Determine the (x, y) coordinate at the center of the cell enclosing the given text.  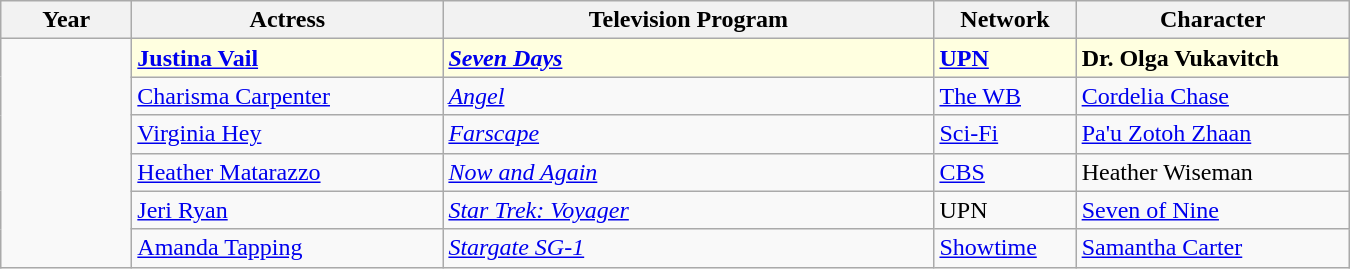
Now and Again (688, 172)
Farscape (688, 134)
Heather Matarazzo (288, 172)
Seven Days (688, 58)
Heather Wiseman (1212, 172)
Samantha Carter (1212, 248)
Amanda Tapping (288, 248)
Charisma Carpenter (288, 96)
Year (66, 20)
Television Program (688, 20)
Pa'u Zotoh Zhaan (1212, 134)
Actress (288, 20)
Seven of Nine (1212, 210)
Angel (688, 96)
Star Trek: Voyager (688, 210)
Virginia Hey (288, 134)
Character (1212, 20)
Jeri Ryan (288, 210)
CBS (1005, 172)
Showtime (1005, 248)
Stargate SG-1 (688, 248)
Sci-Fi (1005, 134)
Justina Vail (288, 58)
Dr. Olga Vukavitch (1212, 58)
Network (1005, 20)
Cordelia Chase (1212, 96)
The WB (1005, 96)
